For the text-containing cell, return its midpoint in (X, Y) coordinate format. 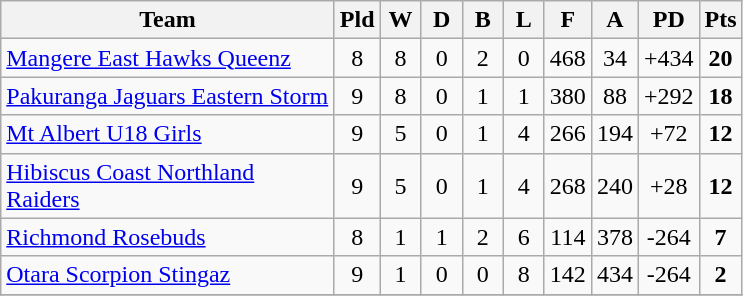
Otara Scorpion Stingaz (168, 275)
6 (524, 237)
268 (568, 186)
194 (614, 134)
B (482, 20)
W (400, 20)
PD (668, 20)
7 (720, 237)
20 (720, 58)
34 (614, 58)
378 (614, 237)
88 (614, 96)
+28 (668, 186)
380 (568, 96)
Pakuranga Jaguars Eastern Storm (168, 96)
Pts (720, 20)
L (524, 20)
Team (168, 20)
Richmond Rosebuds (168, 237)
114 (568, 237)
+292 (668, 96)
266 (568, 134)
142 (568, 275)
Hibiscus Coast Northland Raiders (168, 186)
F (568, 20)
468 (568, 58)
240 (614, 186)
434 (614, 275)
Mt Albert U18 Girls (168, 134)
A (614, 20)
+434 (668, 58)
Pld (357, 20)
+72 (668, 134)
Mangere East Hawks Queenz (168, 58)
D (442, 20)
18 (720, 96)
